Pinpoint the cell where the given text exists, returning its (X, Y) midpoint coordinate. 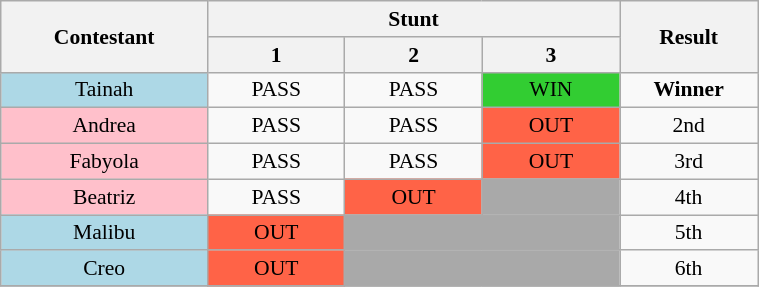
5th (689, 233)
2 (414, 55)
Beatriz (104, 197)
3rd (689, 162)
Contestant (104, 36)
WIN (550, 90)
6th (689, 269)
Fabyola (104, 162)
Andrea (104, 126)
Creo (104, 269)
Winner (689, 90)
Stunt (414, 19)
1 (276, 55)
Result (689, 36)
3 (550, 55)
4th (689, 197)
Tainah (104, 90)
Malibu (104, 233)
2nd (689, 126)
